Identify which cell holds the provided text, then report its (x, y) central coordinate. 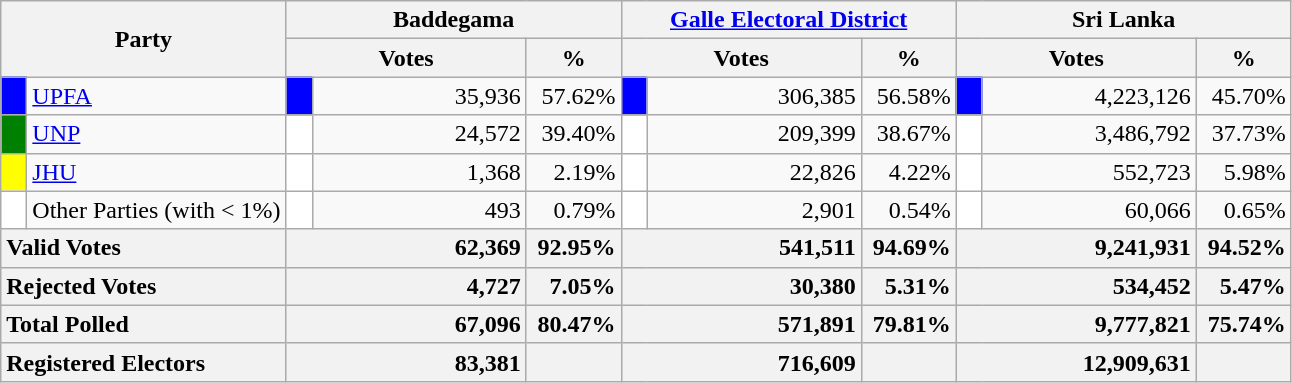
0.65% (1244, 210)
75.74% (1244, 324)
30,380 (741, 286)
Baddegama (454, 20)
67,096 (406, 324)
Galle Electoral District (788, 20)
Valid Votes (144, 248)
94.69% (908, 248)
Party (144, 39)
39.40% (574, 134)
2.19% (574, 172)
209,399 (754, 134)
4,223,126 (1089, 96)
Total Polled (144, 324)
716,609 (741, 362)
45.70% (1244, 96)
37.73% (1244, 134)
5.98% (1244, 172)
7.05% (574, 286)
534,452 (1076, 286)
62,369 (406, 248)
4.22% (908, 172)
JHU (156, 172)
4,727 (406, 286)
24,572 (419, 134)
Rejected Votes (144, 286)
UPFA (156, 96)
94.52% (1244, 248)
92.95% (574, 248)
0.54% (908, 210)
1,368 (419, 172)
22,826 (754, 172)
541,511 (741, 248)
5.47% (1244, 286)
35,936 (419, 96)
306,385 (754, 96)
3,486,792 (1089, 134)
83,381 (406, 362)
UNP (156, 134)
2,901 (754, 210)
0.79% (574, 210)
38.67% (908, 134)
Sri Lanka (1124, 20)
552,723 (1089, 172)
79.81% (908, 324)
Registered Electors (144, 362)
80.47% (574, 324)
60,066 (1089, 210)
493 (419, 210)
Other Parties (with < 1%) (156, 210)
9,777,821 (1076, 324)
12,909,631 (1076, 362)
56.58% (908, 96)
5.31% (908, 286)
9,241,931 (1076, 248)
571,891 (741, 324)
57.62% (574, 96)
